Output the (X, Y) coordinate of the center of the cell containing the given text.  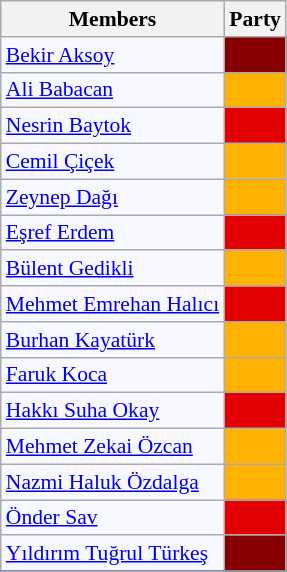
Bülent Gedikli (113, 269)
Bekir Aksoy (113, 55)
Faruk Koca (113, 375)
Mehmet Emrehan Halıcı (113, 304)
Ali Babacan (113, 90)
Nazmi Haluk Özdalga (113, 482)
Nesrin Baytok (113, 126)
Zeynep Dağı (113, 197)
Party (255, 19)
Members (113, 19)
Burhan Kayatürk (113, 340)
Eşref Erdem (113, 233)
Hakkı Suha Okay (113, 411)
Önder Sav (113, 518)
Yıldırım Tuğrul Türkeş (113, 554)
Mehmet Zekai Özcan (113, 447)
Cemil Çiçek (113, 162)
